Identify which cell holds the provided text, then report its [x, y] central coordinate. 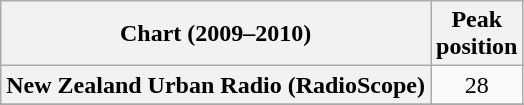
New Zealand Urban Radio (RadioScope) [216, 85]
28 [477, 85]
Chart (2009–2010) [216, 34]
Peakposition [477, 34]
